For the text-containing cell, return its midpoint in [X, Y] coordinate format. 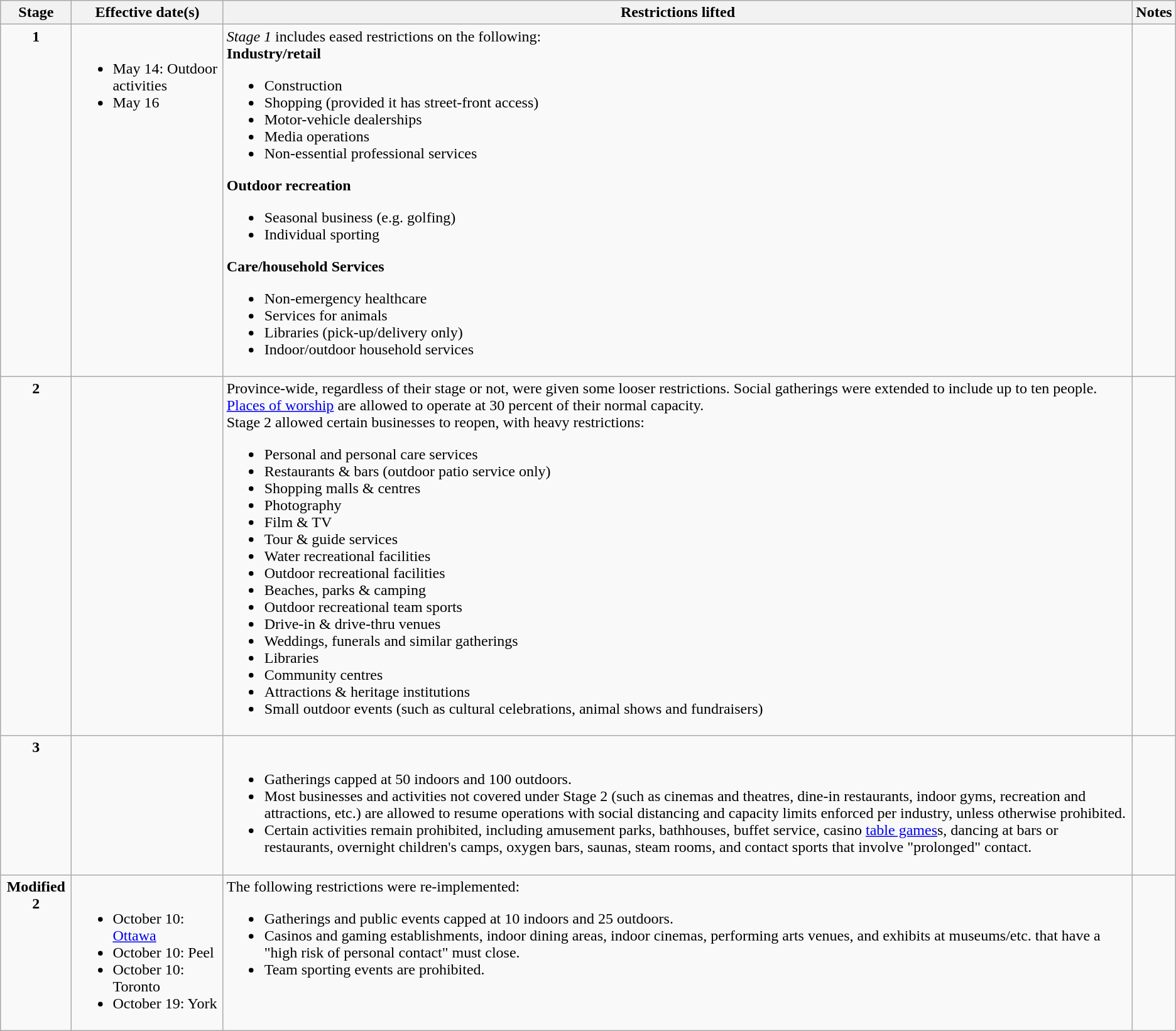
1 [36, 200]
2 [36, 556]
Restrictions lifted [678, 13]
Stage [36, 13]
Modified 2 [36, 952]
3 [36, 805]
October 10: OttawaOctober 10: PeelOctober 10: TorontoOctober 19: York [147, 952]
Notes [1154, 13]
Effective date(s) [147, 13]
May 14: Outdoor activitiesMay 16 [147, 200]
